Pinpoint the cell where the given text exists, returning its [X, Y] midpoint coordinate. 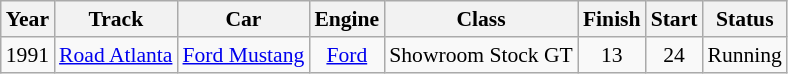
Car [243, 19]
Start [674, 19]
Finish [612, 19]
Status [744, 19]
Running [744, 55]
13 [612, 55]
Ford [346, 55]
Class [481, 19]
Engine [346, 19]
Year [28, 19]
Showroom Stock GT [481, 55]
1991 [28, 55]
Track [116, 19]
Road Atlanta [116, 55]
Ford Mustang [243, 55]
24 [674, 55]
